Return the (X, Y) coordinate for the center point of the cell that contains the specified text.  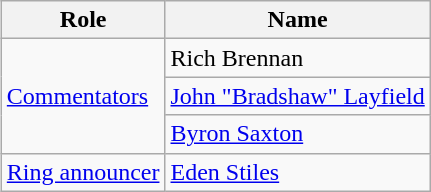
Eden Stiles (298, 172)
Byron Saxton (298, 134)
Name (298, 20)
Ring announcer (83, 172)
Role (83, 20)
Rich Brennan (298, 58)
John "Bradshaw" Layfield (298, 96)
Commentators (83, 96)
